Locate the cell with the specified text and output its (x, y) center coordinate. 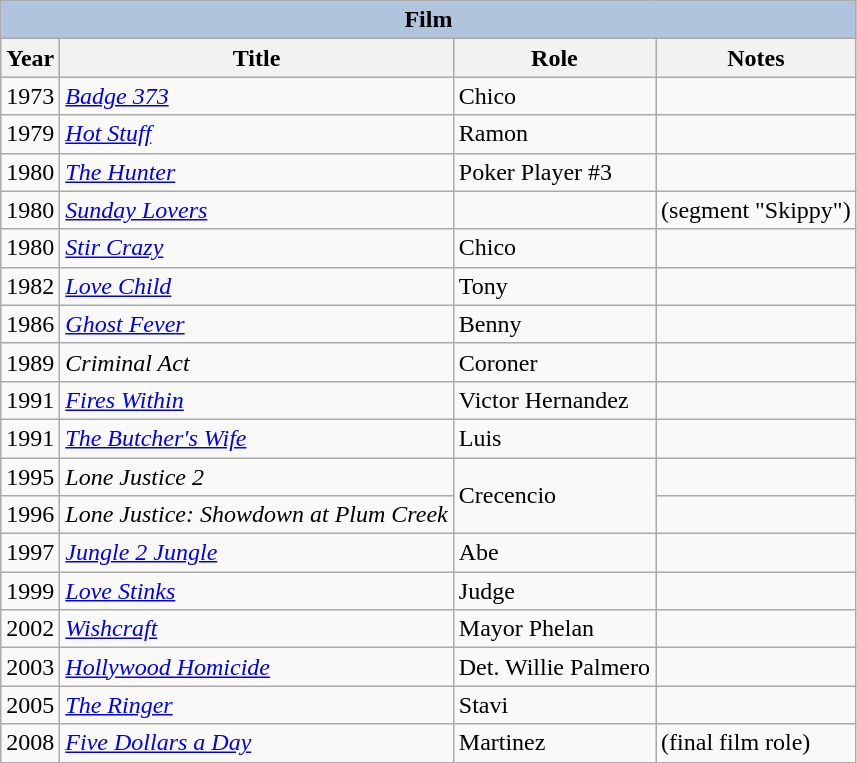
The Hunter (256, 172)
2005 (30, 705)
1982 (30, 286)
Notes (756, 58)
Film (428, 20)
Lone Justice 2 (256, 477)
Fires Within (256, 400)
1986 (30, 324)
Lone Justice: Showdown at Plum Creek (256, 515)
1996 (30, 515)
Jungle 2 Jungle (256, 553)
Mayor Phelan (554, 629)
Det. Willie Palmero (554, 667)
2002 (30, 629)
Ramon (554, 134)
Badge 373 (256, 96)
Crecencio (554, 496)
Love Stinks (256, 591)
Coroner (554, 362)
Title (256, 58)
1999 (30, 591)
Year (30, 58)
Stavi (554, 705)
Wishcraft (256, 629)
Poker Player #3 (554, 172)
Sunday Lovers (256, 210)
1973 (30, 96)
Criminal Act (256, 362)
Stir Crazy (256, 248)
Tony (554, 286)
1989 (30, 362)
(segment "Skippy") (756, 210)
Judge (554, 591)
1979 (30, 134)
Five Dollars a Day (256, 743)
1995 (30, 477)
Hot Stuff (256, 134)
Luis (554, 438)
Benny (554, 324)
Love Child (256, 286)
2008 (30, 743)
The Ringer (256, 705)
Role (554, 58)
2003 (30, 667)
Hollywood Homicide (256, 667)
(final film role) (756, 743)
The Butcher's Wife (256, 438)
Abe (554, 553)
1997 (30, 553)
Victor Hernandez (554, 400)
Ghost Fever (256, 324)
Martinez (554, 743)
